Extract the [x, y] coordinate from the center of the cell holding the provided text.  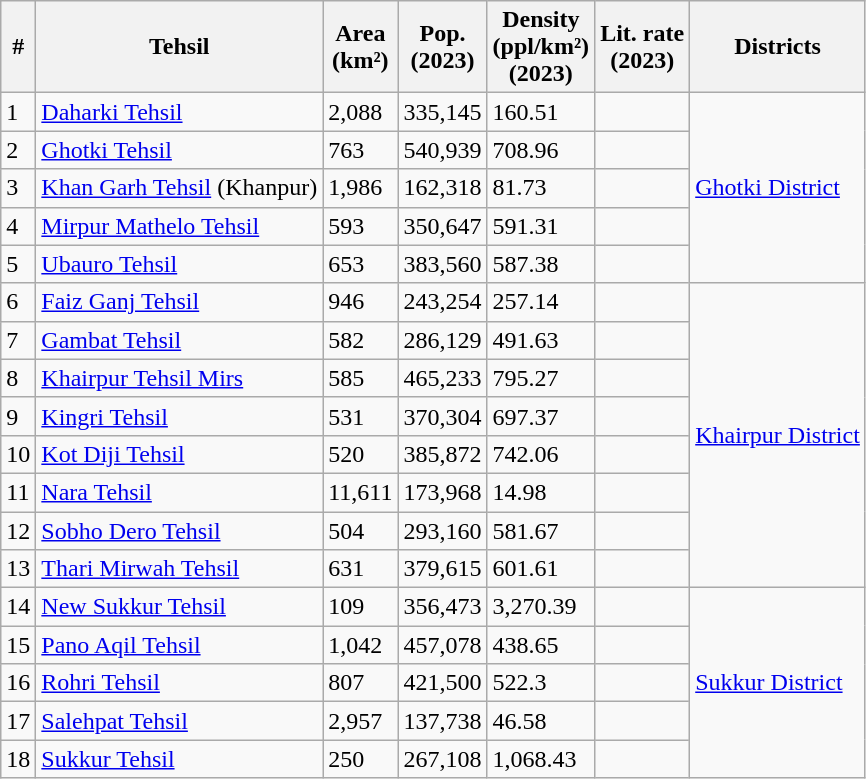
11,611 [360, 492]
421,500 [442, 683]
286,129 [442, 340]
795.27 [541, 378]
1,986 [360, 188]
257.14 [541, 302]
Kingri Tehsil [180, 416]
Sukkur District [778, 683]
14.98 [541, 492]
18 [18, 759]
Sobho Dero Tehsil [180, 531]
522.3 [541, 683]
Ghotki District [778, 188]
457,078 [442, 645]
356,473 [442, 607]
2,088 [360, 112]
5 [18, 264]
697.37 [541, 416]
946 [360, 302]
3 [18, 188]
8 [18, 378]
250 [360, 759]
14 [18, 607]
763 [360, 150]
Rohri Tehsil [180, 683]
Sukkur Tehsil [180, 759]
591.31 [541, 226]
6 [18, 302]
2 [18, 150]
Khairpur District [778, 435]
531 [360, 416]
Faiz Ganj Tehsil [180, 302]
17 [18, 721]
504 [360, 531]
Lit. rate(2023) [642, 47]
7 [18, 340]
New Sukkur Tehsil [180, 607]
243,254 [442, 302]
Pop.(2023) [442, 47]
Mirpur Mathelo Tehsil [180, 226]
Khan Garh Tehsil (Khanpur) [180, 188]
585 [360, 378]
385,872 [442, 454]
Ghotki Tehsil [180, 150]
465,233 [442, 378]
520 [360, 454]
631 [360, 569]
2,957 [360, 721]
9 [18, 416]
Ubauro Tehsil [180, 264]
438.65 [541, 645]
1 [18, 112]
Area(km²) [360, 47]
Nara Tehsil [180, 492]
109 [360, 607]
# [18, 47]
370,304 [442, 416]
Khairpur Tehsil Mirs [180, 378]
708.96 [541, 150]
46.58 [541, 721]
16 [18, 683]
Pano Aqil Tehsil [180, 645]
12 [18, 531]
15 [18, 645]
383,560 [442, 264]
Density(ppl/km²)(2023) [541, 47]
13 [18, 569]
807 [360, 683]
173,968 [442, 492]
293,160 [442, 531]
Salehpat Tehsil [180, 721]
4 [18, 226]
1,042 [360, 645]
162,318 [442, 188]
Tehsil [180, 47]
Thari Mirwah Tehsil [180, 569]
Kot Diji Tehsil [180, 454]
1,068.43 [541, 759]
379,615 [442, 569]
81.73 [541, 188]
582 [360, 340]
10 [18, 454]
3,270.39 [541, 607]
Daharki Tehsil [180, 112]
742.06 [541, 454]
587.38 [541, 264]
540,939 [442, 150]
11 [18, 492]
601.61 [541, 569]
491.63 [541, 340]
653 [360, 264]
350,647 [442, 226]
160.51 [541, 112]
581.67 [541, 531]
267,108 [442, 759]
Gambat Tehsil [180, 340]
Districts [778, 47]
335,145 [442, 112]
137,738 [442, 721]
593 [360, 226]
